Identify which cell holds the provided text, then report its (X, Y) central coordinate. 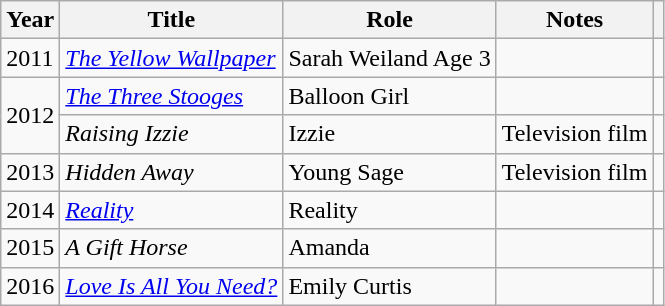
2014 (30, 210)
Sarah Weiland Age 3 (390, 58)
Role (390, 20)
2013 (30, 172)
2012 (30, 115)
Year (30, 20)
Amanda (390, 248)
Notes (574, 20)
A Gift Horse (172, 248)
The Three Stooges (172, 96)
The Yellow Wallpaper (172, 58)
Love Is All You Need? (172, 286)
Balloon Girl (390, 96)
Hidden Away (172, 172)
Title (172, 20)
Izzie (390, 134)
Raising Izzie (172, 134)
2016 (30, 286)
Emily Curtis (390, 286)
2011 (30, 58)
Young Sage (390, 172)
2015 (30, 248)
